Provide the (X, Y) coordinate of the cell's center where the given text is located.  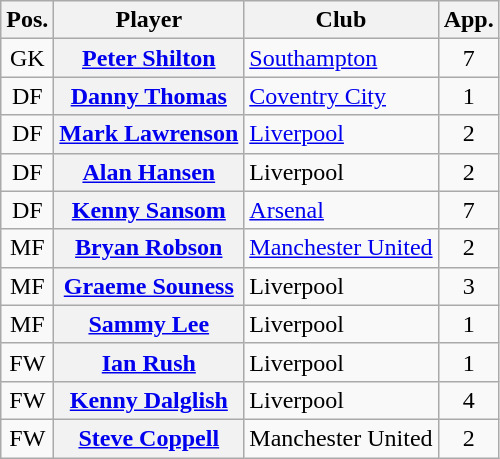
Arsenal (341, 210)
4 (468, 400)
Graeme Souness (149, 286)
Kenny Dalglish (149, 400)
Alan Hansen (149, 172)
Sammy Lee (149, 324)
3 (468, 286)
Pos. (28, 20)
Danny Thomas (149, 96)
App. (468, 20)
Peter Shilton (149, 58)
Ian Rush (149, 362)
GK (28, 58)
Club (341, 20)
Bryan Robson (149, 248)
Southampton (341, 58)
Kenny Sansom (149, 210)
Steve Coppell (149, 438)
Coventry City (341, 96)
Player (149, 20)
Mark Lawrenson (149, 134)
